Search for the cell housing the specified text and yield its (x, y) center coordinate. 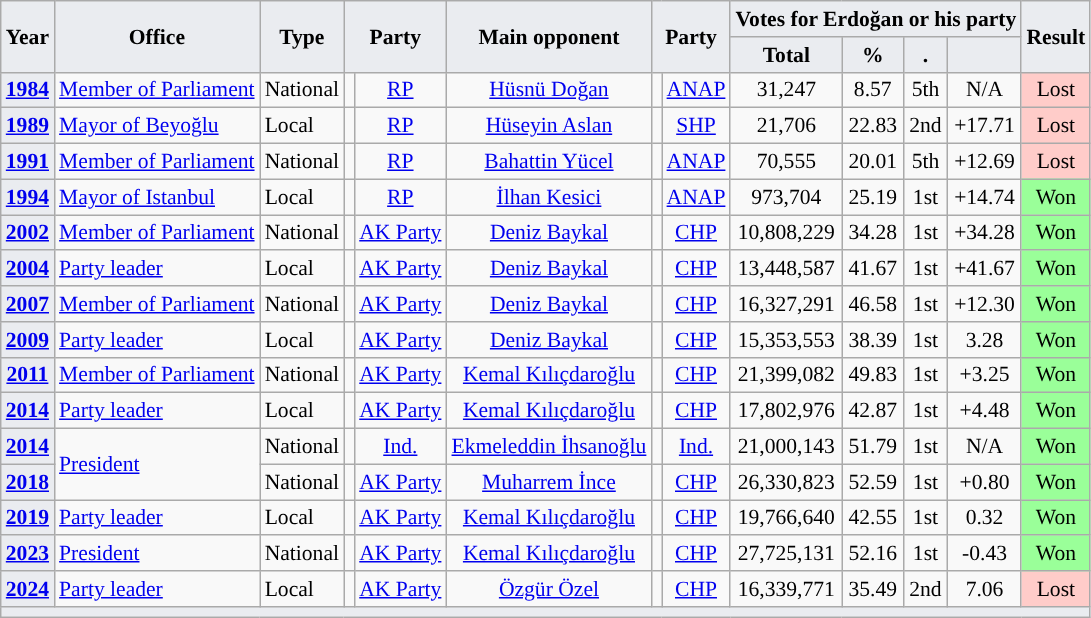
10,808,229 (786, 233)
Hüseyin Aslan (548, 126)
7.06 (985, 589)
20.01 (872, 162)
25.19 (872, 197)
38.39 (872, 340)
49.83 (872, 375)
. (925, 55)
51.79 (872, 447)
SHP (696, 126)
+0.80 (985, 482)
+3.25 (985, 375)
3.28 (985, 340)
19,766,640 (786, 518)
+34.28 (985, 233)
0.32 (985, 518)
1984 (28, 90)
2023 (28, 554)
Muharrem İnce (548, 482)
Total (786, 55)
46.58 (872, 304)
41.67 (872, 269)
31,247 (786, 90)
Mayor of Beyoğlu (157, 126)
2019 (28, 518)
21,706 (786, 126)
17,802,976 (786, 411)
2004 (28, 269)
27,725,131 (786, 554)
16,327,291 (786, 304)
Özgür Özel (548, 589)
+17.71 (985, 126)
52.59 (872, 482)
16,339,771 (786, 589)
% (872, 55)
2009 (28, 340)
İlhan Kesici (548, 197)
1989 (28, 126)
973,704 (786, 197)
+12.30 (985, 304)
2024 (28, 589)
Office (157, 36)
34.28 (872, 233)
52.16 (872, 554)
+41.67 (985, 269)
2011 (28, 375)
+4.48 (985, 411)
42.55 (872, 518)
2002 (28, 233)
15,353,553 (786, 340)
Hüsnü Doğan (548, 90)
Year (28, 36)
Type (302, 36)
-0.43 (985, 554)
70,555 (786, 162)
1994 (28, 197)
8.57 (872, 90)
13,448,587 (786, 269)
22.83 (872, 126)
Bahattin Yücel (548, 162)
Result (1056, 36)
35.49 (872, 589)
2018 (28, 482)
1991 (28, 162)
Main opponent (548, 36)
+12.69 (985, 162)
Ekmeleddin İhsanoğlu (548, 447)
21,000,143 (786, 447)
2007 (28, 304)
Votes for Erdoğan or his party (876, 19)
+14.74 (985, 197)
26,330,823 (786, 482)
42.87 (872, 411)
Mayor of Istanbul (157, 197)
21,399,082 (786, 375)
